Search for the cell housing the specified text and yield its [x, y] center coordinate. 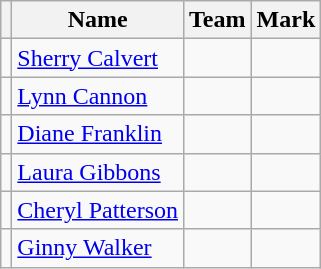
Cheryl Patterson [98, 210]
Ginny Walker [98, 248]
Mark [286, 20]
Name [98, 20]
Sherry Calvert [98, 58]
Lynn Cannon [98, 96]
Diane Franklin [98, 134]
Laura Gibbons [98, 172]
Team [218, 20]
